Provide the [X, Y] coordinate of the cell's center where the given text is located.  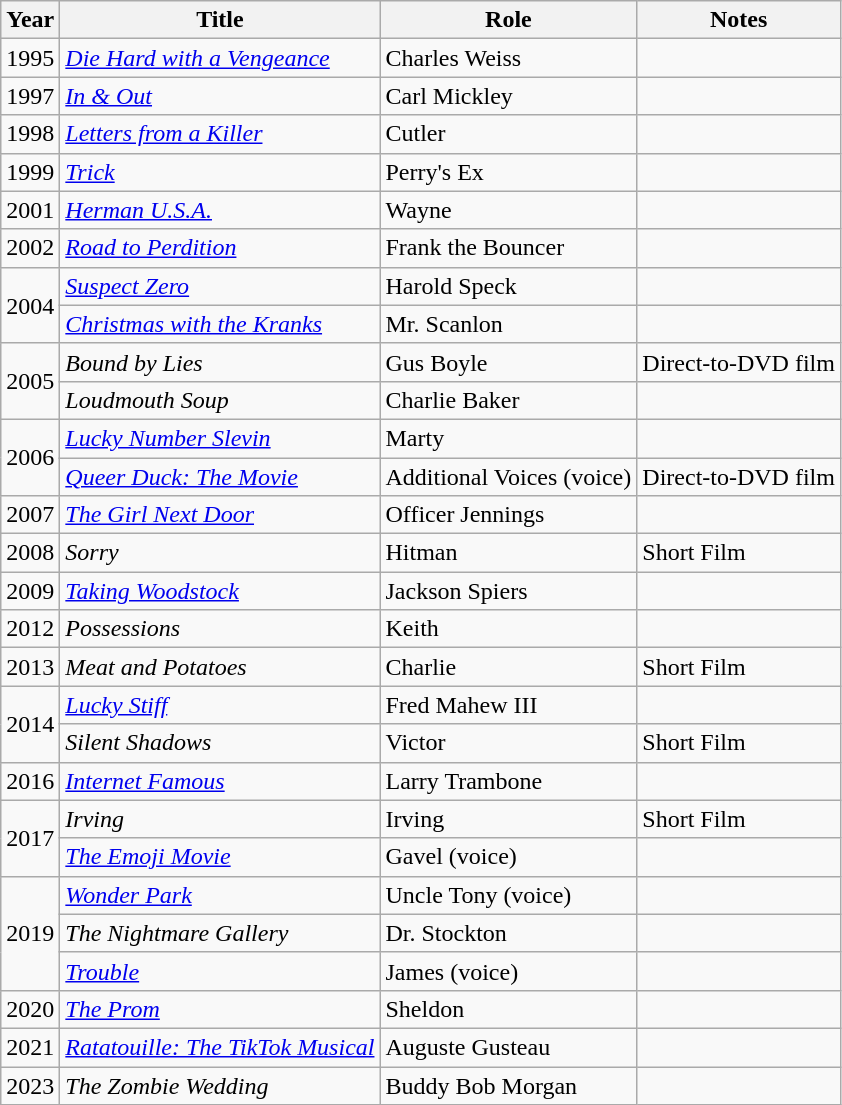
Auguste Gusteau [508, 1047]
Notes [739, 20]
The Zombie Wedding [220, 1085]
2004 [30, 305]
2016 [30, 781]
Fred Mahew III [508, 705]
Silent Shadows [220, 743]
Suspect Zero [220, 286]
2021 [30, 1047]
1997 [30, 96]
The Nightmare Gallery [220, 933]
Sheldon [508, 1009]
1998 [30, 134]
Perry's Ex [508, 172]
2006 [30, 457]
Lucky Number Slevin [220, 438]
Harold Speck [508, 286]
Lucky Stiff [220, 705]
Road to Perdition [220, 248]
Loudmouth Soup [220, 400]
Officer Jennings [508, 515]
Marty [508, 438]
Frank the Bouncer [508, 248]
Jackson Spiers [508, 591]
Carl Mickley [508, 96]
Sorry [220, 553]
Letters from a Killer [220, 134]
2014 [30, 724]
2019 [30, 933]
Additional Voices (voice) [508, 477]
Wonder Park [220, 895]
2005 [30, 381]
Larry Trambone [508, 781]
2002 [30, 248]
Cutler [508, 134]
In & Out [220, 96]
1995 [30, 58]
Internet Famous [220, 781]
Buddy Bob Morgan [508, 1085]
Role [508, 20]
Possessions [220, 629]
Charles Weiss [508, 58]
Taking Woodstock [220, 591]
2023 [30, 1085]
Uncle Tony (voice) [508, 895]
Trick [220, 172]
Herman U.S.A. [220, 210]
Hitman [508, 553]
2017 [30, 838]
Gavel (voice) [508, 857]
2007 [30, 515]
The Prom [220, 1009]
The Girl Next Door [220, 515]
2013 [30, 667]
James (voice) [508, 971]
Title [220, 20]
2001 [30, 210]
Bound by Lies [220, 362]
Charlie Baker [508, 400]
2009 [30, 591]
2012 [30, 629]
1999 [30, 172]
Keith [508, 629]
Wayne [508, 210]
Charlie [508, 667]
Trouble [220, 971]
Ratatouille: The TikTok Musical [220, 1047]
Year [30, 20]
The Emoji Movie [220, 857]
2020 [30, 1009]
Dr. Stockton [508, 933]
Meat and Potatoes [220, 667]
Queer Duck: The Movie [220, 477]
Christmas with the Kranks [220, 324]
2008 [30, 553]
Gus Boyle [508, 362]
Mr. Scanlon [508, 324]
Die Hard with a Vengeance [220, 58]
Victor [508, 743]
